Determine the [X, Y] coordinate at the center of the cell enclosing the given text.  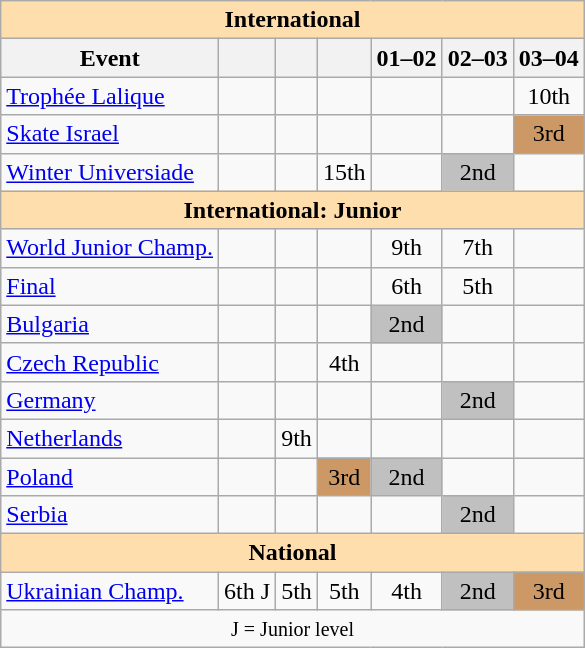
Germany [110, 400]
World Junior Champ. [110, 248]
10th [548, 96]
Ukrainian Champ. [110, 591]
Trophée Lalique [110, 96]
Bulgaria [110, 324]
National [293, 553]
Event [110, 58]
International: Junior [293, 210]
15th [344, 172]
International [293, 20]
01–02 [406, 58]
6th J [248, 591]
7th [478, 248]
02–03 [478, 58]
Winter Universiade [110, 172]
6th [406, 286]
Skate Israel [110, 134]
Netherlands [110, 438]
Poland [110, 477]
Czech Republic [110, 362]
J = Junior level [293, 629]
Serbia [110, 515]
03–04 [548, 58]
Final [110, 286]
